Output the [X, Y] coordinate of the center of the cell containing the given text.  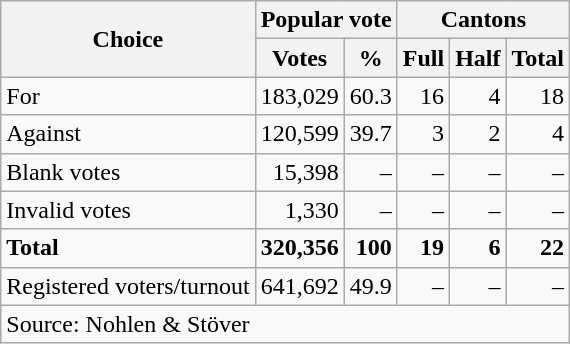
120,599 [300, 134]
Registered voters/turnout [128, 286]
Blank votes [128, 172]
2 [478, 134]
6 [478, 248]
100 [370, 248]
Cantons [483, 20]
18 [538, 96]
Invalid votes [128, 210]
Against [128, 134]
19 [423, 248]
For [128, 96]
Choice [128, 39]
Full [423, 58]
183,029 [300, 96]
60.3 [370, 96]
3 [423, 134]
% [370, 58]
1,330 [300, 210]
Source: Nohlen & Stöver [286, 324]
39.7 [370, 134]
320,356 [300, 248]
Half [478, 58]
Popular vote [326, 20]
Votes [300, 58]
641,692 [300, 286]
22 [538, 248]
49.9 [370, 286]
15,398 [300, 172]
16 [423, 96]
